For the text-containing cell, return its midpoint in [X, Y] coordinate format. 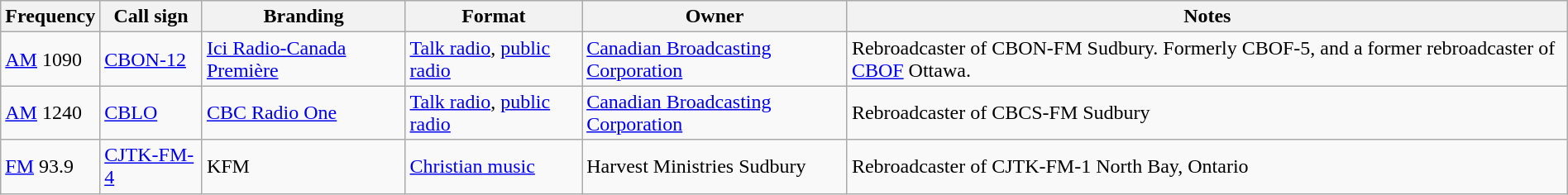
Branding [304, 17]
CBLO [151, 112]
Ici Radio-Canada Première [304, 59]
CBC Radio One [304, 112]
Call sign [151, 17]
AM 1240 [50, 112]
Rebroadcaster of CBCS-FM Sudbury [1207, 112]
FM 93.9 [50, 167]
Format [494, 17]
Frequency [50, 17]
CBON-12 [151, 59]
Harvest Ministries Sudbury [715, 167]
Christian music [494, 167]
Rebroadcaster of CBON-FM Sudbury. Formerly CBOF-5, and a former rebroadcaster of CBOF Ottawa. [1207, 59]
KFM [304, 167]
Owner [715, 17]
Rebroadcaster of CJTK-FM-1 North Bay, Ontario [1207, 167]
CJTK-FM-4 [151, 167]
AM 1090 [50, 59]
Notes [1207, 17]
